Output the [X, Y] coordinate of the center of the cell containing the given text.  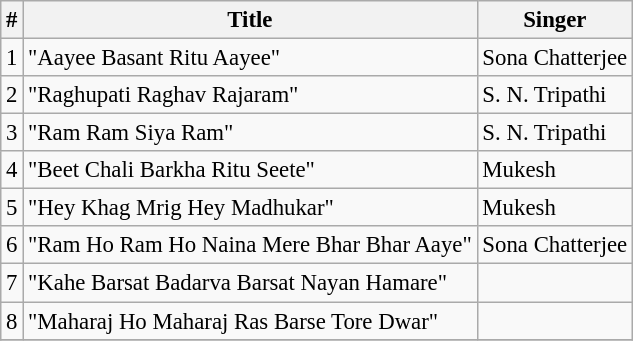
"Hey Khag Mrig Hey Madhukar" [250, 208]
"Ram Ram Siya Ram" [250, 133]
1 [12, 58]
"Kahe Barsat Badarva Barsat Nayan Hamare" [250, 283]
Title [250, 20]
"Ram Ho Ram Ho Naina Mere Bhar Bhar Aaye" [250, 245]
5 [12, 208]
"Maharaj Ho Maharaj Ras Barse Tore Dwar" [250, 321]
# [12, 20]
"Raghupati Raghav Rajaram" [250, 95]
6 [12, 245]
8 [12, 321]
"Aayee Basant Ritu Aayee" [250, 58]
2 [12, 95]
3 [12, 133]
Singer [554, 20]
"Beet Chali Barkha Ritu Seete" [250, 170]
7 [12, 283]
4 [12, 170]
